Detect which cell encompasses the target text, then output its [x, y] center coordinate. 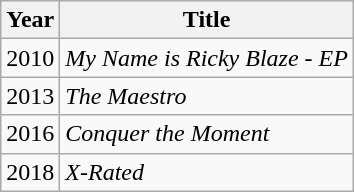
The Maestro [207, 96]
Conquer the Moment [207, 134]
2016 [30, 134]
2013 [30, 96]
Title [207, 20]
My Name is Ricky Blaze - EP [207, 58]
Year [30, 20]
2018 [30, 172]
2010 [30, 58]
X-Rated [207, 172]
